Capture the cell that displays the provided text and extract its [X, Y] central coordinate. 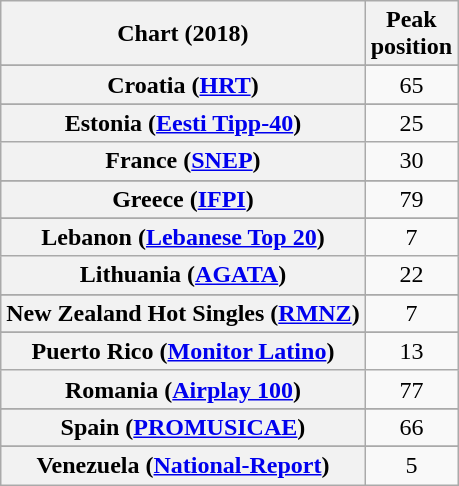
Venezuela (National-Report) [183, 465]
25 [411, 123]
Lebanon (Lebanese Top 20) [183, 237]
Estonia (Eesti Tipp-40) [183, 123]
France (SNEP) [183, 161]
79 [411, 199]
Spain (PROMUSICAE) [183, 427]
65 [411, 85]
13 [411, 351]
Greece (IFPI) [183, 199]
Puerto Rico (Monitor Latino) [183, 351]
Croatia (HRT) [183, 85]
New Zealand Hot Singles (RMNZ) [183, 313]
77 [411, 389]
Lithuania (AGATA) [183, 275]
5 [411, 465]
Peakposition [411, 34]
Romania (Airplay 100) [183, 389]
66 [411, 427]
30 [411, 161]
22 [411, 275]
Chart (2018) [183, 34]
